Return the [X, Y] coordinate for the center point of the cell that contains the specified text.  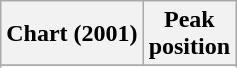
Peakposition [189, 34]
Chart (2001) [72, 34]
